Provide the [x, y] coordinate of the cell's center where the given text is located.  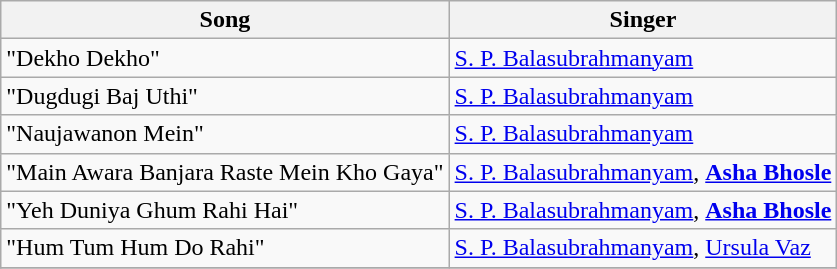
S. P. Balasubrahmanyam, Ursula Vaz [643, 248]
"Yeh Duniya Ghum Rahi Hai" [225, 210]
"Naujawanon Mein" [225, 134]
"Dekho Dekho" [225, 58]
"Main Awara Banjara Raste Mein Kho Gaya" [225, 172]
Song [225, 20]
Singer [643, 20]
"Dugdugi Baj Uthi" [225, 96]
"Hum Tum Hum Do Rahi" [225, 248]
